Return [x, y] of the center of cell containing provided text 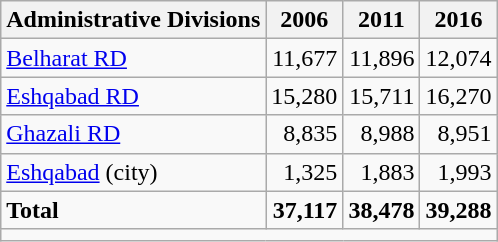
1,883 [382, 172]
2016 [458, 20]
Eshqabad RD [134, 96]
8,951 [458, 134]
8,835 [304, 134]
39,288 [458, 210]
15,280 [304, 96]
Total [134, 210]
Belharat RD [134, 58]
1,993 [458, 172]
11,677 [304, 58]
Administrative Divisions [134, 20]
2011 [382, 20]
38,478 [382, 210]
37,117 [304, 210]
16,270 [458, 96]
8,988 [382, 134]
11,896 [382, 58]
Eshqabad (city) [134, 172]
12,074 [458, 58]
2006 [304, 20]
Ghazali RD [134, 134]
1,325 [304, 172]
15,711 [382, 96]
